From the cell containing the given text, extract its center point as [X, Y] coordinate. 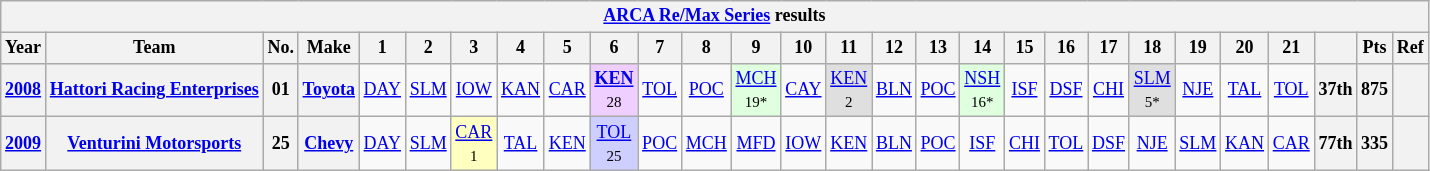
Chevy [328, 144]
NSH16* [982, 90]
3 [474, 48]
Hattori Racing Enterprises [154, 90]
MCH [706, 144]
1 [382, 48]
Pts [1375, 48]
7 [660, 48]
25 [280, 144]
11 [849, 48]
8 [706, 48]
5 [567, 48]
15 [1025, 48]
Make [328, 48]
Toyota [328, 90]
ARCA Re/Max Series results [714, 16]
6 [614, 48]
4 [521, 48]
16 [1066, 48]
77th [1336, 144]
37th [1336, 90]
MFD [756, 144]
Year [24, 48]
MCH19* [756, 90]
TOL25 [614, 144]
Ref [1410, 48]
01 [280, 90]
KEN2 [849, 90]
KEN28 [614, 90]
2009 [24, 144]
12 [894, 48]
875 [1375, 90]
10 [804, 48]
17 [1109, 48]
Team [154, 48]
No. [280, 48]
Venturini Motorsports [154, 144]
335 [1375, 144]
18 [1152, 48]
13 [938, 48]
20 [1245, 48]
19 [1198, 48]
2 [428, 48]
9 [756, 48]
CAR1 [474, 144]
21 [1291, 48]
14 [982, 48]
SLM5* [1152, 90]
2008 [24, 90]
CAY [804, 90]
